Extract the [x, y] coordinate from the center of the cell holding the provided text.  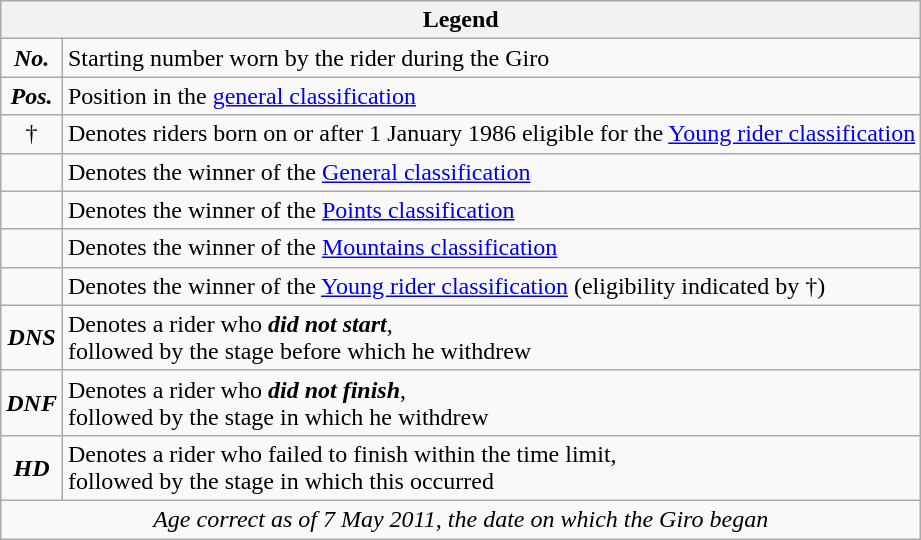
Denotes the winner of the General classification [491, 172]
Denotes a rider who did not start,followed by the stage before which he withdrew [491, 338]
DNF [32, 402]
Denotes the winner of the Mountains classification [491, 248]
Position in the general classification [491, 96]
Age correct as of 7 May 2011, the date on which the Giro began [461, 519]
Legend [461, 20]
Denotes the winner of the Points classification [491, 210]
HD [32, 468]
† [32, 134]
Denotes a rider who did not finish,followed by the stage in which he withdrew [491, 402]
No. [32, 58]
DNS [32, 338]
Denotes the winner of the Young rider classification (eligibility indicated by †) [491, 286]
Denotes a rider who failed to finish within the time limit,followed by the stage in which this occurred [491, 468]
Pos. [32, 96]
Denotes riders born on or after 1 January 1986 eligible for the Young rider classification [491, 134]
Starting number worn by the rider during the Giro [491, 58]
